Search for the cell housing the specified text and yield its [X, Y] center coordinate. 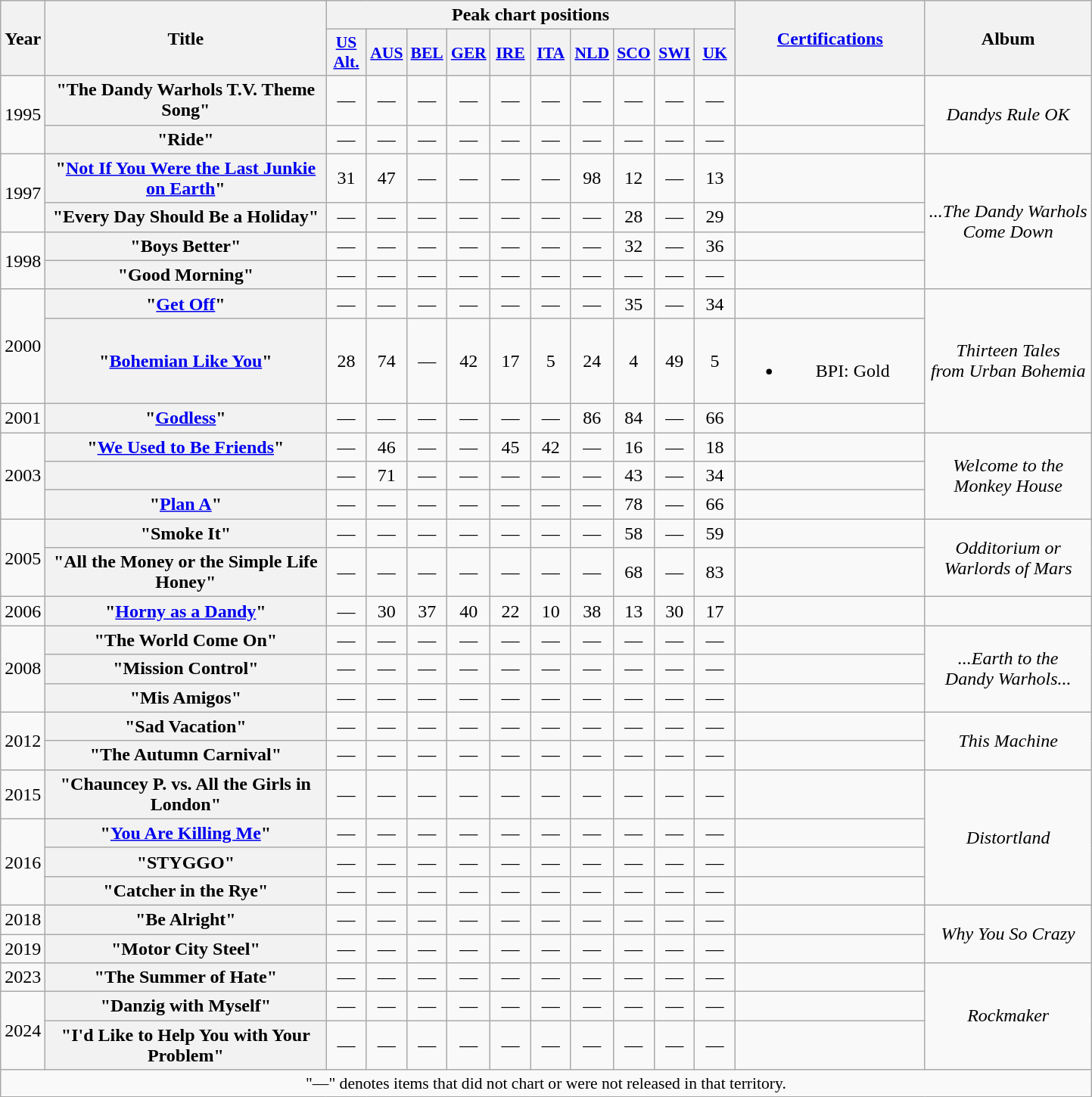
BEL [427, 53]
2023 [23, 977]
38 [592, 611]
USAlt. [347, 53]
"Godless" [186, 418]
"I'd Like to Help You with Your Problem" [186, 1046]
"The Summer of Hate" [186, 977]
NLD [592, 53]
2003 [23, 476]
2019 [23, 948]
2012 [23, 741]
"Motor City Steel" [186, 948]
2008 [23, 669]
"Horny as a Dandy" [186, 611]
1997 [23, 192]
12 [634, 179]
2024 [23, 1030]
4 [634, 360]
"The World Come On" [186, 640]
10 [551, 611]
2006 [23, 611]
37 [427, 611]
"The Dandy Warhols T.V. Theme Song" [186, 100]
59 [714, 533]
86 [592, 418]
ITA [551, 53]
"You Are Killing Me" [186, 833]
"Mission Control" [186, 669]
2005 [23, 558]
35 [634, 303]
"We Used to Be Friends" [186, 447]
"Plan A" [186, 505]
"Catcher in the Rye" [186, 890]
"Ride" [186, 139]
40 [469, 611]
36 [714, 246]
Why You So Crazy [1008, 934]
Welcome to theMonkey House [1008, 476]
"Sad Vacation" [186, 726]
Title [186, 38]
Odditorium orWarlords of Mars [1008, 558]
2018 [23, 919]
"Get Off" [186, 303]
"—" denotes items that did not chart or were not released in that territory. [546, 1083]
UK [714, 53]
71 [386, 476]
...The Dandy WarholsCome Down [1008, 221]
2016 [23, 862]
"Smoke It" [186, 533]
84 [634, 418]
"Bohemian Like You" [186, 360]
49 [675, 360]
58 [634, 533]
"Good Morning" [186, 275]
Album [1008, 38]
22 [510, 611]
SWI [675, 53]
AUS [386, 53]
29 [714, 217]
SCO [634, 53]
"Mis Amigos" [186, 698]
98 [592, 179]
Certifications [829, 38]
This Machine [1008, 741]
Rockmaker [1008, 1017]
2001 [23, 418]
"All the Money or the Simple Life Honey" [186, 572]
83 [714, 572]
"Not If You Were the Last Junkie on Earth" [186, 179]
18 [714, 447]
43 [634, 476]
78 [634, 505]
Distortland [1008, 837]
2015 [23, 794]
Year [23, 38]
68 [634, 572]
46 [386, 447]
1995 [23, 115]
45 [510, 447]
Dandys Rule OK [1008, 115]
47 [386, 179]
2000 [23, 347]
"Chauncey P. vs. All the Girls in London" [186, 794]
Peak chart positions [530, 15]
GER [469, 53]
IRE [510, 53]
24 [592, 360]
74 [386, 360]
"Boys Better" [186, 246]
31 [347, 179]
BPI: Gold [829, 360]
"The Autumn Carnival" [186, 755]
"Be Alright" [186, 919]
"Every Day Should Be a Holiday" [186, 217]
...Earth to theDandy Warhols... [1008, 669]
16 [634, 447]
"Danzig with Myself" [186, 1006]
1998 [23, 260]
32 [634, 246]
"STYGGO" [186, 862]
Thirteen Talesfrom Urban Bohemia [1008, 360]
